Determine the [x, y] coordinate at the center of the cell enclosing the given text.  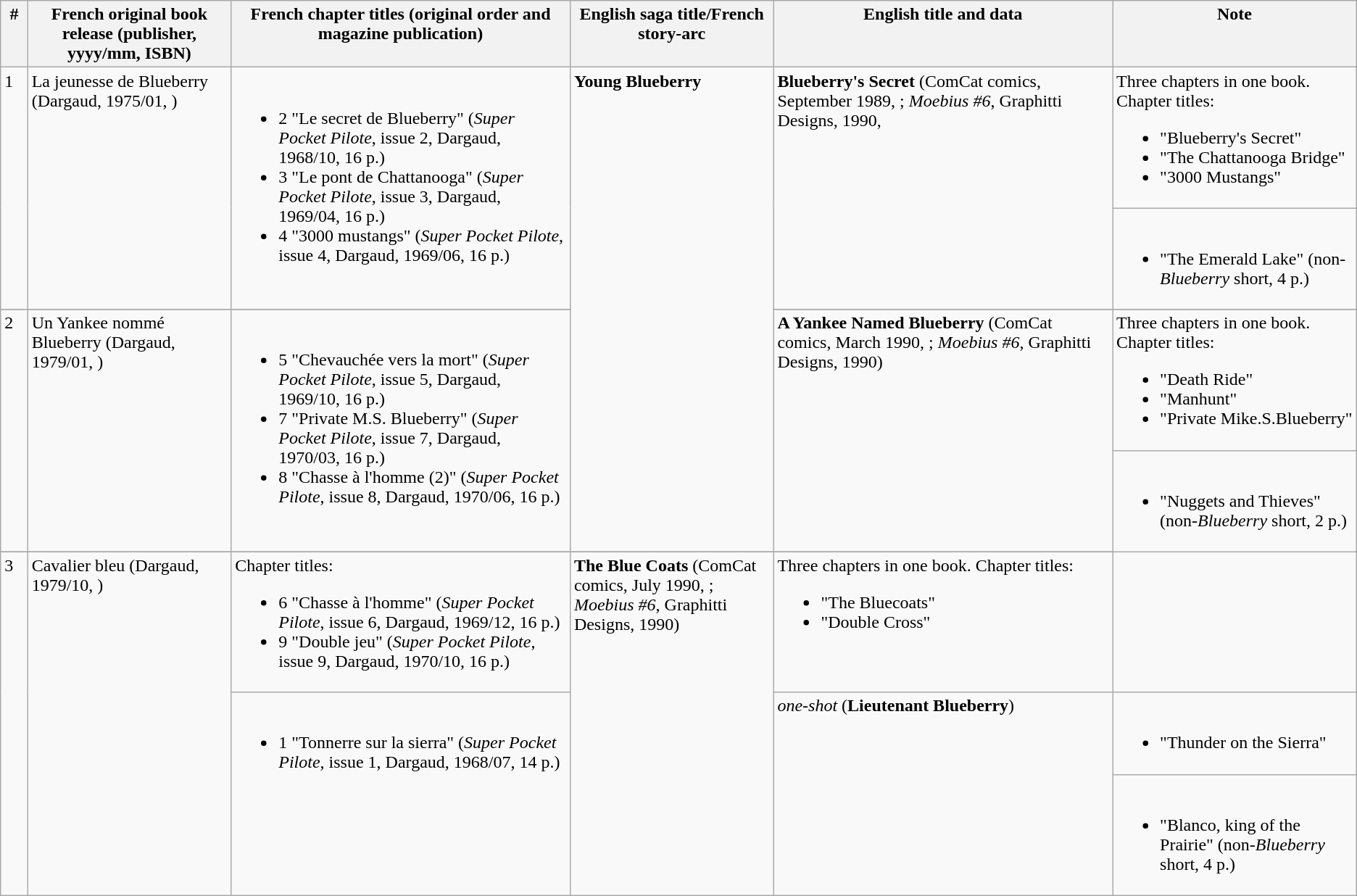
La jeunesse de Blueberry (Dargaud, 1975/01, ) [129, 188]
Young Blueberry [671, 310]
French original book release (publisher, yyyy/mm, ISBN) [129, 34]
The Blue Coats (ComCat comics, July 1990, ; Moebius #6, Graphitti Designs, 1990) [671, 723]
Note [1235, 34]
3 [14, 723]
English title and data [943, 34]
one-shot (Lieutenant Blueberry) [943, 794]
2 [14, 431]
# [14, 34]
1 [14, 188]
French chapter titles (original order and magazine publication) [401, 34]
Blueberry's Secret (ComCat comics, September 1989, ; Moebius #6, Graphitti Designs, 1990, [943, 188]
Un Yankee nommé Blueberry (Dargaud, 1979/01, ) [129, 431]
"Blanco, king of the Prairie" (non-Blueberry short, 4 p.) [1235, 835]
Three chapters in one book. Chapter titles:"The Bluecoats""Double Cross" [943, 622]
"The Emerald Lake" (non-Blueberry short, 4 p.) [1235, 259]
Cavalier bleu (Dargaud, 1979/10, ) [129, 723]
"Thunder on the Sierra" [1235, 734]
A Yankee Named Blueberry (ComCat comics, March 1990, ; Moebius #6, Graphitti Designs, 1990) [943, 431]
English saga title/French story-arc [671, 34]
Three chapters in one book. Chapter titles:"Blueberry's Secret""The Chattanooga Bridge""3000 Mustangs" [1235, 138]
Three chapters in one book. Chapter titles:"Death Ride""Manhunt""Private Mike.S.Blueberry" [1235, 380]
"Nuggets and Thieves" (non-Blueberry short, 2 p.) [1235, 501]
1 "Tonnerre sur la sierra" (Super Pocket Pilote, issue 1, Dargaud, 1968/07, 14 p.) [401, 794]
